Find where the given text appears and provide that cell's center as [X, Y] coordinate. 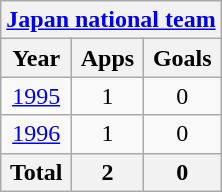
Japan national team [111, 20]
1996 [36, 134]
Goals [182, 58]
Year [36, 58]
Apps [108, 58]
2 [108, 172]
1995 [36, 96]
Total [36, 172]
